Find where the given text appears and provide that cell's center as (x, y) coordinate. 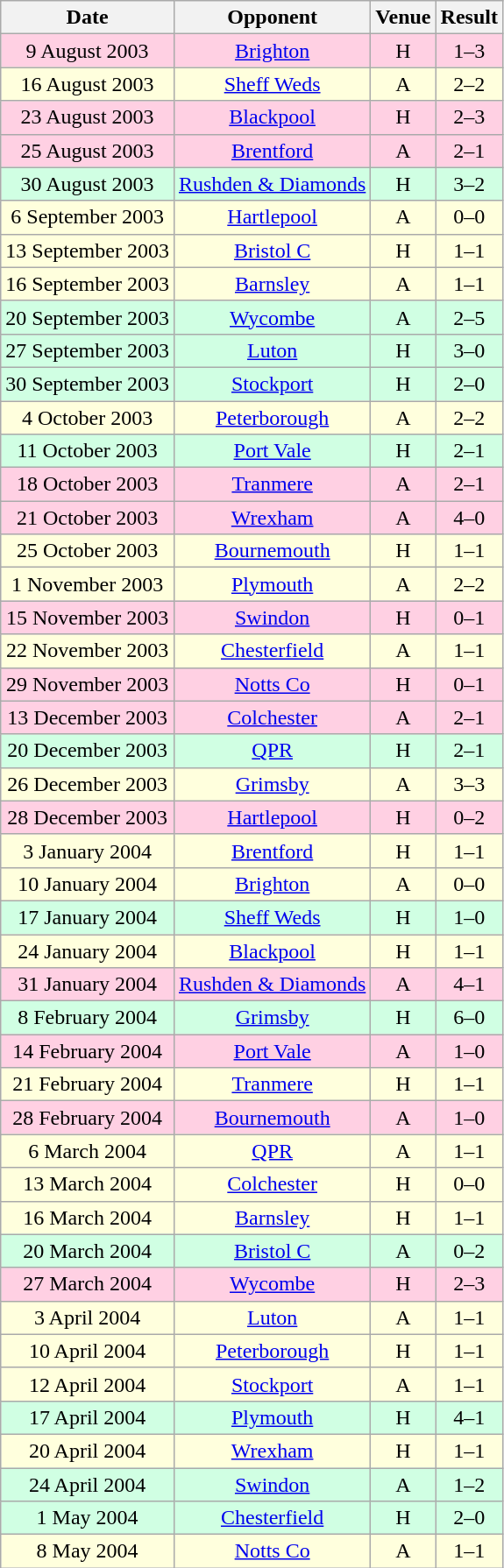
4–0 (469, 518)
25 August 2003 (88, 151)
6 September 2003 (88, 217)
23 August 2003 (88, 117)
3 January 2004 (88, 851)
Date (88, 18)
31 January 2004 (88, 985)
24 April 2004 (88, 1485)
16 March 2004 (88, 1218)
27 March 2004 (88, 1284)
1–3 (469, 51)
17 April 2004 (88, 1417)
14 February 2004 (88, 1051)
12 April 2004 (88, 1384)
11 October 2003 (88, 451)
15 November 2003 (88, 618)
13 December 2003 (88, 717)
22 November 2003 (88, 651)
9 August 2003 (88, 51)
26 December 2003 (88, 784)
3–0 (469, 350)
6 March 2004 (88, 1151)
20 December 2003 (88, 751)
1 November 2003 (88, 584)
10 January 2004 (88, 884)
Venue (403, 18)
4 October 2003 (88, 418)
3–2 (469, 184)
2–5 (469, 317)
28 February 2004 (88, 1118)
10 April 2004 (88, 1351)
6–0 (469, 1018)
24 January 2004 (88, 950)
21 February 2004 (88, 1084)
1 May 2004 (88, 1518)
25 October 2003 (88, 551)
17 January 2004 (88, 917)
20 September 2003 (88, 317)
13 September 2003 (88, 251)
1–2 (469, 1485)
8 February 2004 (88, 1018)
28 December 2003 (88, 817)
8 May 2004 (88, 1551)
13 March 2004 (88, 1184)
30 August 2003 (88, 184)
20 March 2004 (88, 1251)
29 November 2003 (88, 684)
16 August 2003 (88, 84)
27 September 2003 (88, 350)
3 April 2004 (88, 1317)
21 October 2003 (88, 518)
16 September 2003 (88, 284)
30 September 2003 (88, 384)
Result (469, 18)
18 October 2003 (88, 484)
3–3 (469, 784)
Opponent (272, 18)
20 April 2004 (88, 1451)
